Scan for the cell matching the given text and deliver its [X, Y] coordinate at center. 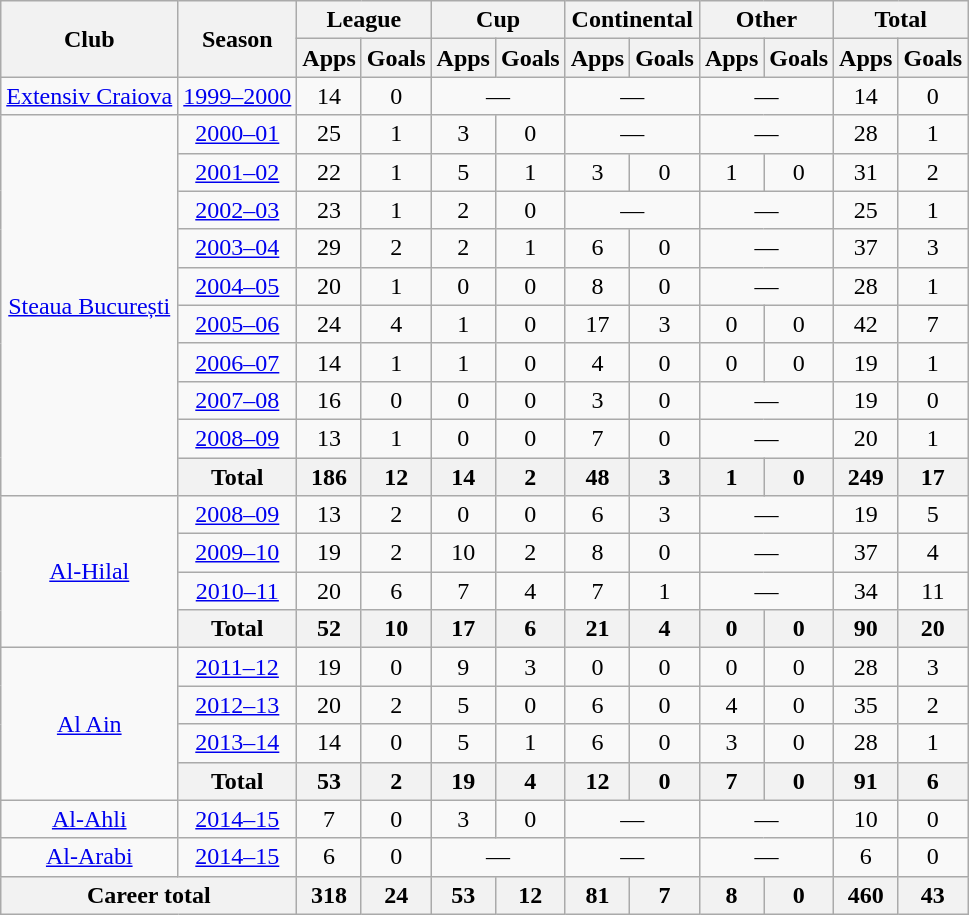
2003–04 [238, 248]
35 [866, 705]
91 [866, 781]
2009–10 [238, 553]
2005–06 [238, 324]
Al Ain [90, 724]
318 [329, 895]
29 [329, 248]
43 [933, 895]
52 [329, 629]
2004–05 [238, 286]
Other [766, 20]
2013–14 [238, 743]
Club [90, 39]
Al-Hilal [90, 572]
1999–2000 [238, 96]
Career total [149, 895]
Steaua București [90, 306]
Al-Arabi [90, 857]
Al-Ahli [90, 819]
23 [329, 210]
249 [866, 477]
48 [597, 477]
2011–12 [238, 667]
League [364, 20]
186 [329, 477]
Season [238, 39]
81 [597, 895]
9 [463, 667]
42 [866, 324]
2012–13 [238, 705]
90 [866, 629]
16 [329, 400]
Continental [632, 20]
460 [866, 895]
Extensiv Craiova [90, 96]
22 [329, 172]
2007–08 [238, 400]
31 [866, 172]
34 [866, 591]
2006–07 [238, 362]
2000–01 [238, 134]
2002–03 [238, 210]
11 [933, 591]
21 [597, 629]
Cup [498, 20]
2010–11 [238, 591]
2001–02 [238, 172]
